Locate the cell with the specified text and output its [X, Y] center coordinate. 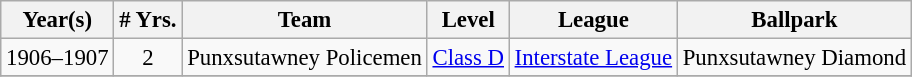
2 [148, 58]
Ballpark [794, 20]
Interstate League [593, 58]
Level [468, 20]
Punxsutawney Policemen [304, 58]
Class D [468, 58]
Punxsutawney Diamond [794, 58]
Year(s) [58, 20]
League [593, 20]
1906–1907 [58, 58]
Team [304, 20]
# Yrs. [148, 20]
